Search for the cell housing the specified text and yield its (X, Y) center coordinate. 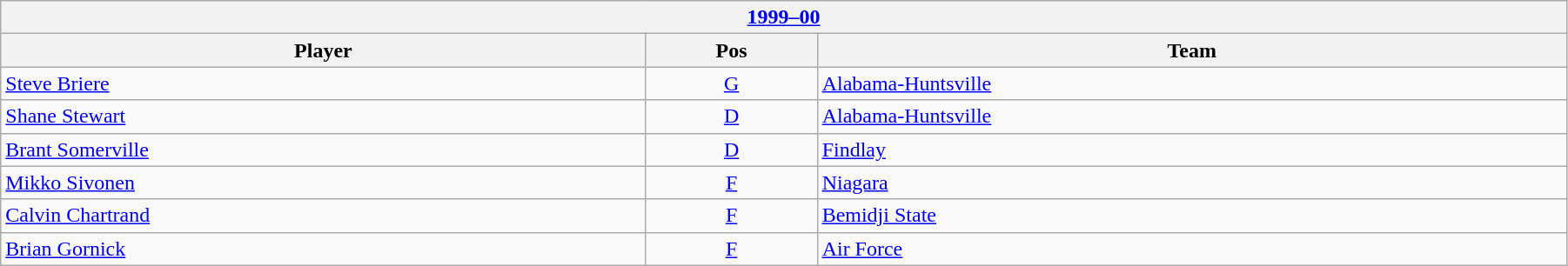
G (731, 83)
Pos (731, 50)
Air Force (1192, 249)
Steve Briere (324, 83)
Calvin Chartrand (324, 216)
Brian Gornick (324, 249)
Niagara (1192, 183)
Team (1192, 50)
Findlay (1192, 150)
Player (324, 50)
1999–00 (784, 17)
Mikko Sivonen (324, 183)
Bemidji State (1192, 216)
Brant Somerville (324, 150)
Shane Stewart (324, 116)
